Find where the given text appears and provide that cell's center as (X, Y) coordinate. 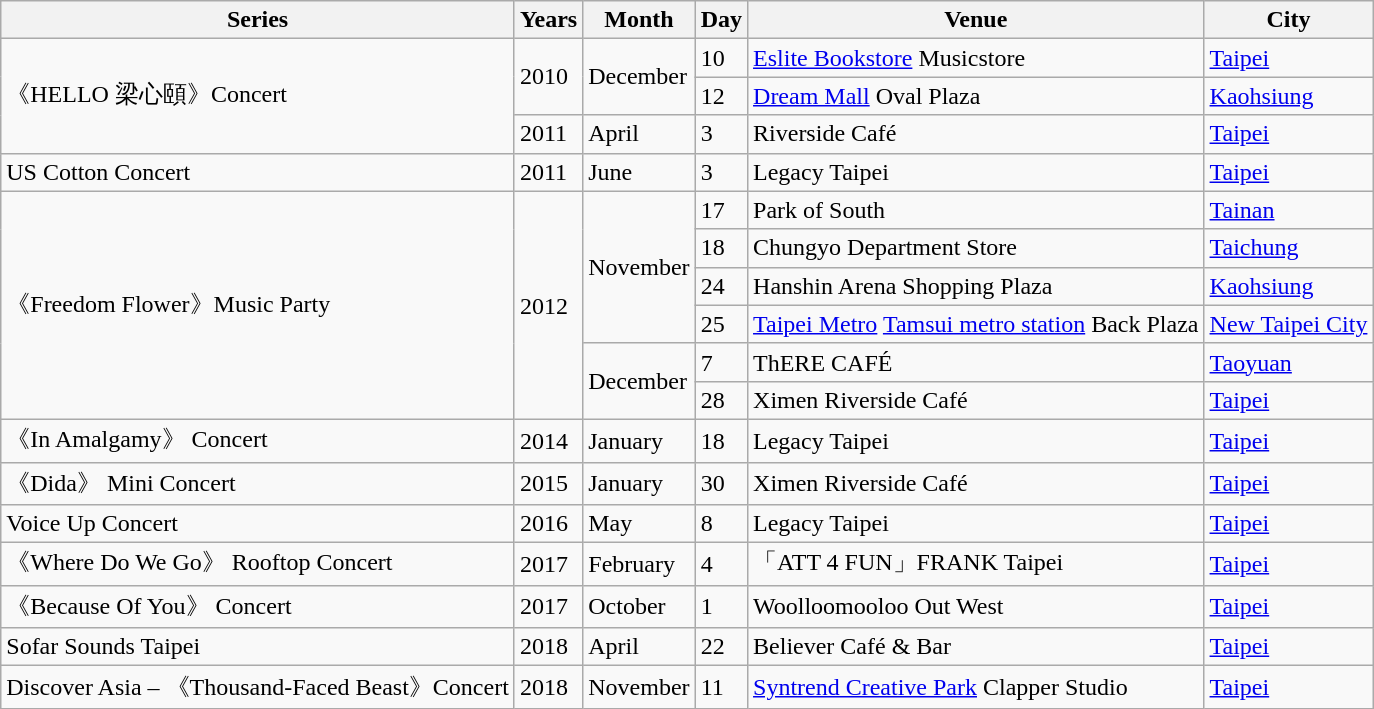
Voice Up Concert (258, 524)
2010 (548, 77)
Chungyo Department Store (976, 248)
Taichung (1288, 248)
October (639, 606)
2015 (548, 484)
《Where Do We Go》 Rooftop Concert (258, 564)
Woolloomooloo Out West (976, 606)
《In Amalgamy》 Concert (258, 440)
May (639, 524)
Riverside Café (976, 134)
22 (721, 647)
Dream Mall Oval Plaza (976, 96)
《Dida》 Mini Concert (258, 484)
Tainan (1288, 210)
Day (721, 20)
February (639, 564)
17 (721, 210)
June (639, 172)
《Freedom Flower》Music Party (258, 305)
10 (721, 58)
1 (721, 606)
ThERE CAFÉ (976, 362)
Taipei Metro Tamsui metro station Back Plaza (976, 324)
30 (721, 484)
2016 (548, 524)
28 (721, 400)
4 (721, 564)
《Because Of You》 Concert (258, 606)
2012 (548, 305)
Discover Asia – 《Thousand-Faced Beast》Concert (258, 688)
「ATT 4 FUN」FRANK Taipei (976, 564)
25 (721, 324)
11 (721, 688)
2014 (548, 440)
8 (721, 524)
7 (721, 362)
《HELLO 梁心頤》Concert (258, 96)
Hanshin Arena Shopping Plaza (976, 286)
Syntrend Creative Park Clapper Studio (976, 688)
Month (639, 20)
Park of South (976, 210)
City (1288, 20)
Eslite Bookstore Musicstore (976, 58)
Believer Café & Bar (976, 647)
Series (258, 20)
Sofar Sounds Taipei (258, 647)
Years (548, 20)
US Cotton Concert (258, 172)
24 (721, 286)
Taoyuan (1288, 362)
12 (721, 96)
Venue (976, 20)
New Taipei City (1288, 324)
